Find where the given text appears and provide that cell's center as [X, Y] coordinate. 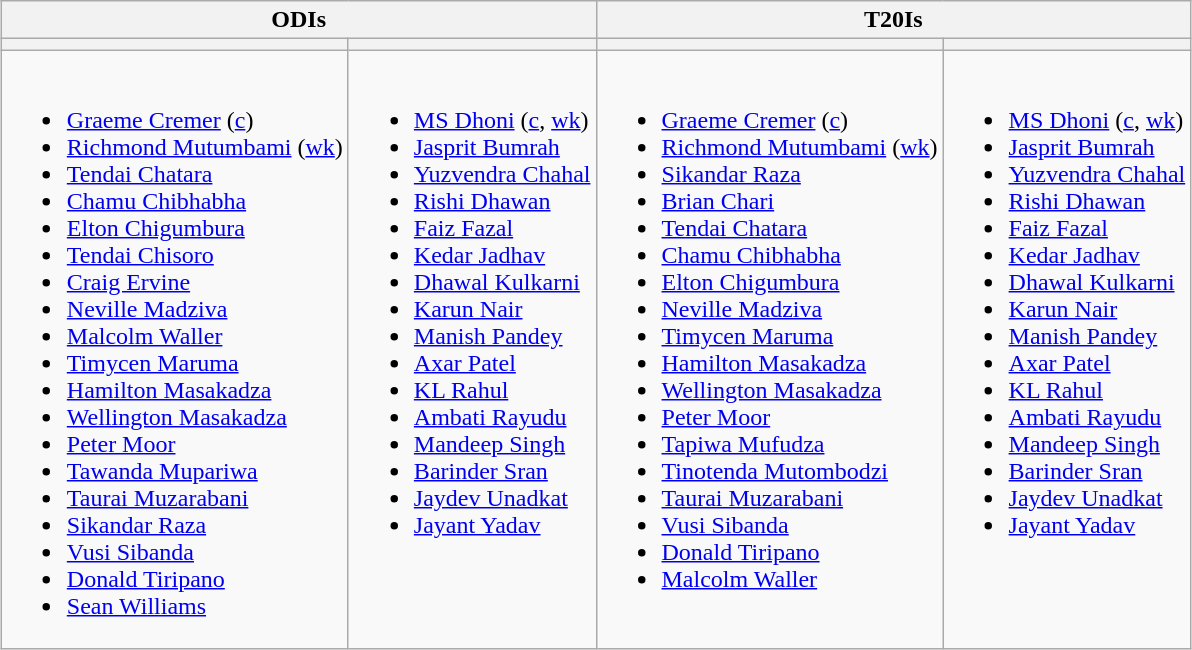
T20Is [894, 20]
ODIs [298, 20]
